Return the (X, Y) coordinate for the center point of the cell that contains the specified text.  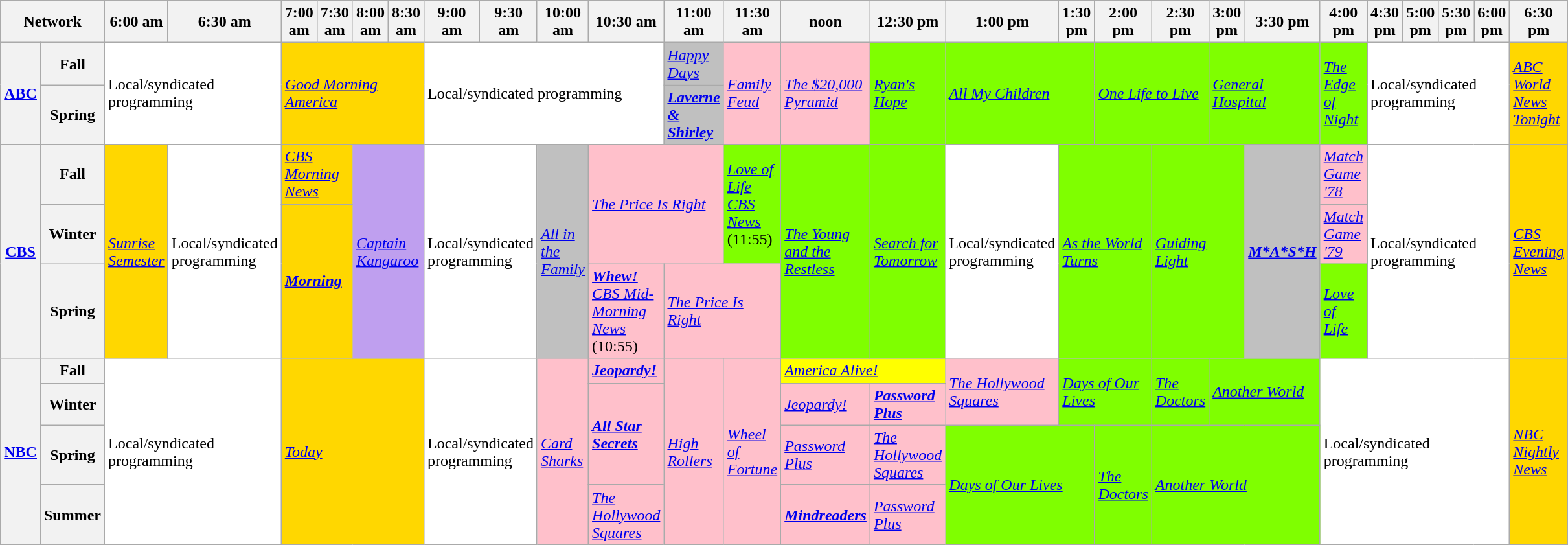
Captain Kangaroo (388, 251)
CBS Morning News (317, 174)
Match Game '78 (1343, 174)
Wheel of Fortune (752, 451)
6:30 am (224, 22)
Whew!CBS Mid-Morning News (10:55) (626, 311)
The $20,000 Pyramid (826, 93)
9:00 am (451, 22)
Good Morning America (352, 93)
America Alive! (863, 371)
Network (53, 22)
Search for Tomorrow (907, 251)
CBS Evening News (1539, 251)
Summer (73, 515)
6:30 pm (1539, 22)
Happy Days (694, 64)
11:00 am (694, 22)
M*A*S*H (1282, 251)
Today (352, 451)
Ryan's Hope (907, 93)
Mindreaders (826, 515)
7:00 am (299, 22)
ABC (21, 93)
5:30 pm (1456, 22)
10:30 am (626, 22)
One Life to Live (1152, 93)
2:00 pm (1123, 22)
The Edge of Night (1343, 93)
NBC (21, 451)
Match Game '79 (1343, 234)
Sunrise Semester (137, 251)
ABC World News Tonight (1539, 93)
9:30 am (509, 22)
Love of Life (1343, 311)
All My Children (1020, 93)
Family Feud (752, 93)
4:00 pm (1343, 22)
Guiding Light (1198, 251)
8:00 am (370, 22)
The Young and the Restless (826, 251)
1:00 pm (1003, 22)
1:30 pm (1076, 22)
6:00 am (137, 22)
CBS (21, 251)
3:00 pm (1227, 22)
All Star Secrets (626, 434)
4:30 pm (1385, 22)
All in the Family (562, 251)
5:00 pm (1421, 22)
NBC Nightly News (1539, 451)
3:30 pm (1282, 22)
6:00 pm (1492, 22)
High Rollers (694, 451)
General Hospital (1264, 93)
12:30 pm (907, 22)
Laverne & Shirley (694, 115)
7:30 am (334, 22)
Love of LifeCBS News (11:55) (752, 204)
2:30 pm (1180, 22)
8:30 am (405, 22)
Card Sharks (562, 451)
10:00 am (562, 22)
As the World Turns (1105, 251)
Morning (317, 281)
11:30 am (752, 22)
noon (826, 22)
